Locate the cell with the specified text and output its [x, y] center coordinate. 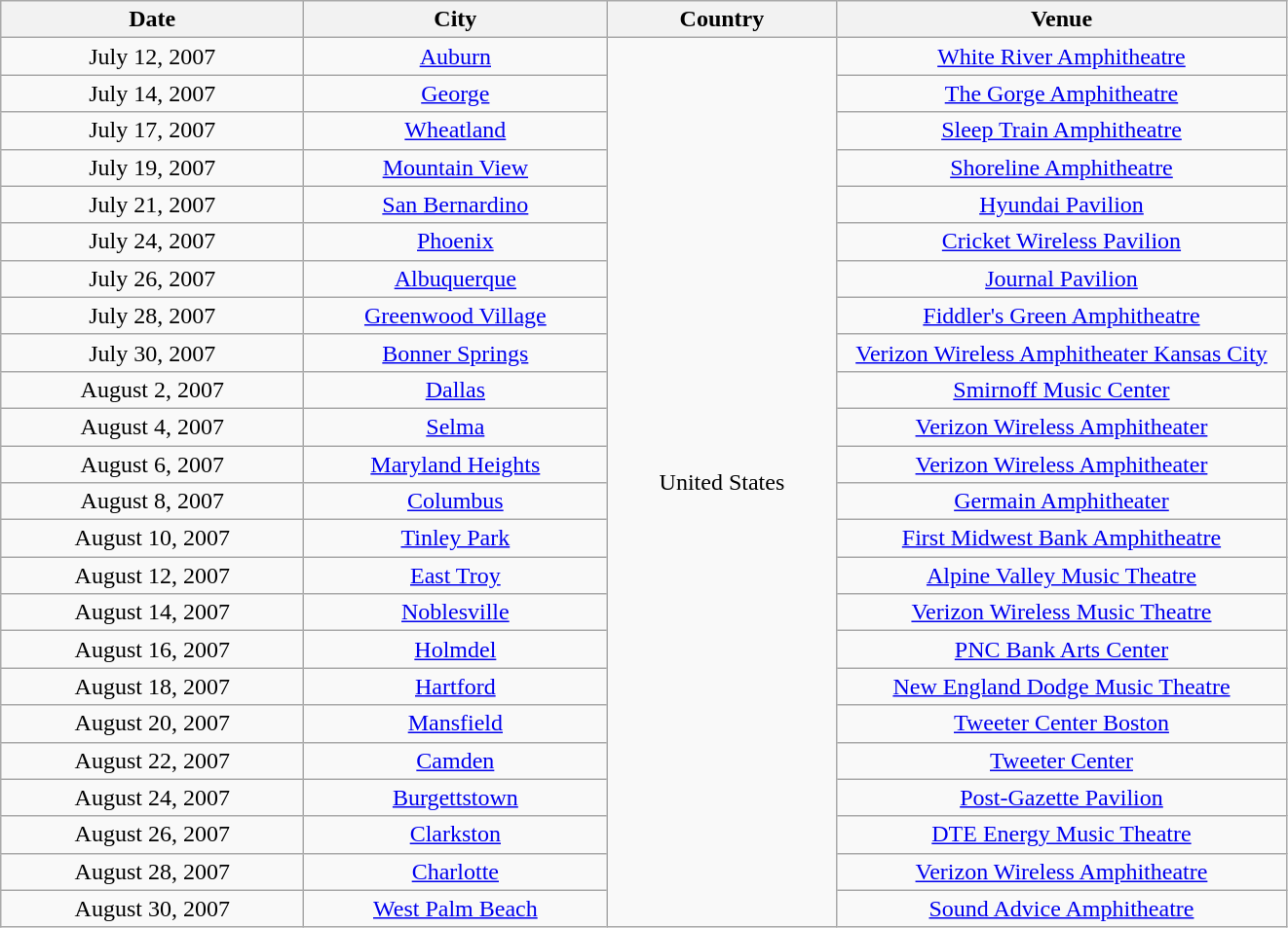
PNC Bank Arts Center [1062, 650]
August 8, 2007 [152, 501]
July 26, 2007 [152, 278]
August 30, 2007 [152, 909]
August 6, 2007 [152, 464]
August 16, 2007 [152, 650]
July 28, 2007 [152, 316]
Shoreline Amphitheatre [1062, 167]
Sound Advice Amphitheatre [1062, 909]
Selma [456, 427]
Hartford [456, 687]
West Palm Beach [456, 909]
Tinley Park [456, 538]
Holmdel [456, 650]
White River Amphitheatre [1062, 56]
Phoenix [456, 241]
Tweeter Center Boston [1062, 724]
August 20, 2007 [152, 724]
August 28, 2007 [152, 872]
August 14, 2007 [152, 612]
Alpine Valley Music Theatre [1062, 575]
Dallas [456, 390]
George [456, 93]
Wheatland [456, 130]
Cricket Wireless Pavilion [1062, 241]
August 12, 2007 [152, 575]
Noblesville [456, 612]
July 12, 2007 [152, 56]
Tweeter Center [1062, 761]
August 2, 2007 [152, 390]
July 14, 2007 [152, 93]
Bonner Springs [456, 353]
The Gorge Amphitheatre [1062, 93]
July 21, 2007 [152, 204]
Journal Pavilion [1062, 278]
Venue [1062, 19]
Columbus [456, 501]
August 22, 2007 [152, 761]
Post-Gazette Pavilion [1062, 798]
July 30, 2007 [152, 353]
Charlotte [456, 872]
Maryland Heights [456, 464]
Verizon Wireless Music Theatre [1062, 612]
Burgettstown [456, 798]
Mountain View [456, 167]
Camden [456, 761]
July 19, 2007 [152, 167]
Albuquerque [456, 278]
Mansfield [456, 724]
New England Dodge Music Theatre [1062, 687]
First Midwest Bank Amphitheatre [1062, 538]
Auburn [456, 56]
San Bernardino [456, 204]
August 18, 2007 [152, 687]
August 4, 2007 [152, 427]
Smirnoff Music Center [1062, 390]
Verizon Wireless Amphitheatre [1062, 872]
Date [152, 19]
Country [722, 19]
August 26, 2007 [152, 835]
Hyundai Pavilion [1062, 204]
United States [722, 483]
July 17, 2007 [152, 130]
DTE Energy Music Theatre [1062, 835]
Fiddler's Green Amphitheatre [1062, 316]
July 24, 2007 [152, 241]
Sleep Train Amphitheatre [1062, 130]
Greenwood Village [456, 316]
Verizon Wireless Amphitheater Kansas City [1062, 353]
Clarkston [456, 835]
August 10, 2007 [152, 538]
Germain Amphitheater [1062, 501]
East Troy [456, 575]
City [456, 19]
August 24, 2007 [152, 798]
